Pinpoint the cell where the given text exists, returning its (x, y) midpoint coordinate. 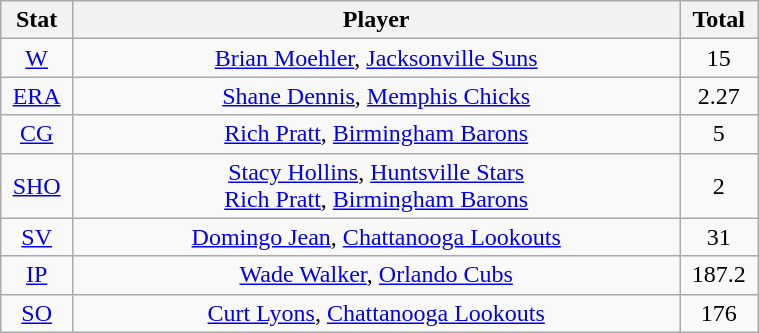
Wade Walker, Orlando Cubs (376, 275)
Stacy Hollins, Huntsville Stars Rich Pratt, Birmingham Barons (376, 186)
SO (37, 313)
Brian Moehler, Jacksonville Suns (376, 58)
SHO (37, 186)
5 (719, 134)
15 (719, 58)
Rich Pratt, Birmingham Barons (376, 134)
2 (719, 186)
CG (37, 134)
W (37, 58)
Player (376, 20)
ERA (37, 96)
Total (719, 20)
31 (719, 237)
IP (37, 275)
Stat (37, 20)
Shane Dennis, Memphis Chicks (376, 96)
SV (37, 237)
Curt Lyons, Chattanooga Lookouts (376, 313)
Domingo Jean, Chattanooga Lookouts (376, 237)
176 (719, 313)
187.2 (719, 275)
2.27 (719, 96)
